From the cell containing the given text, extract its center point as (x, y) coordinate. 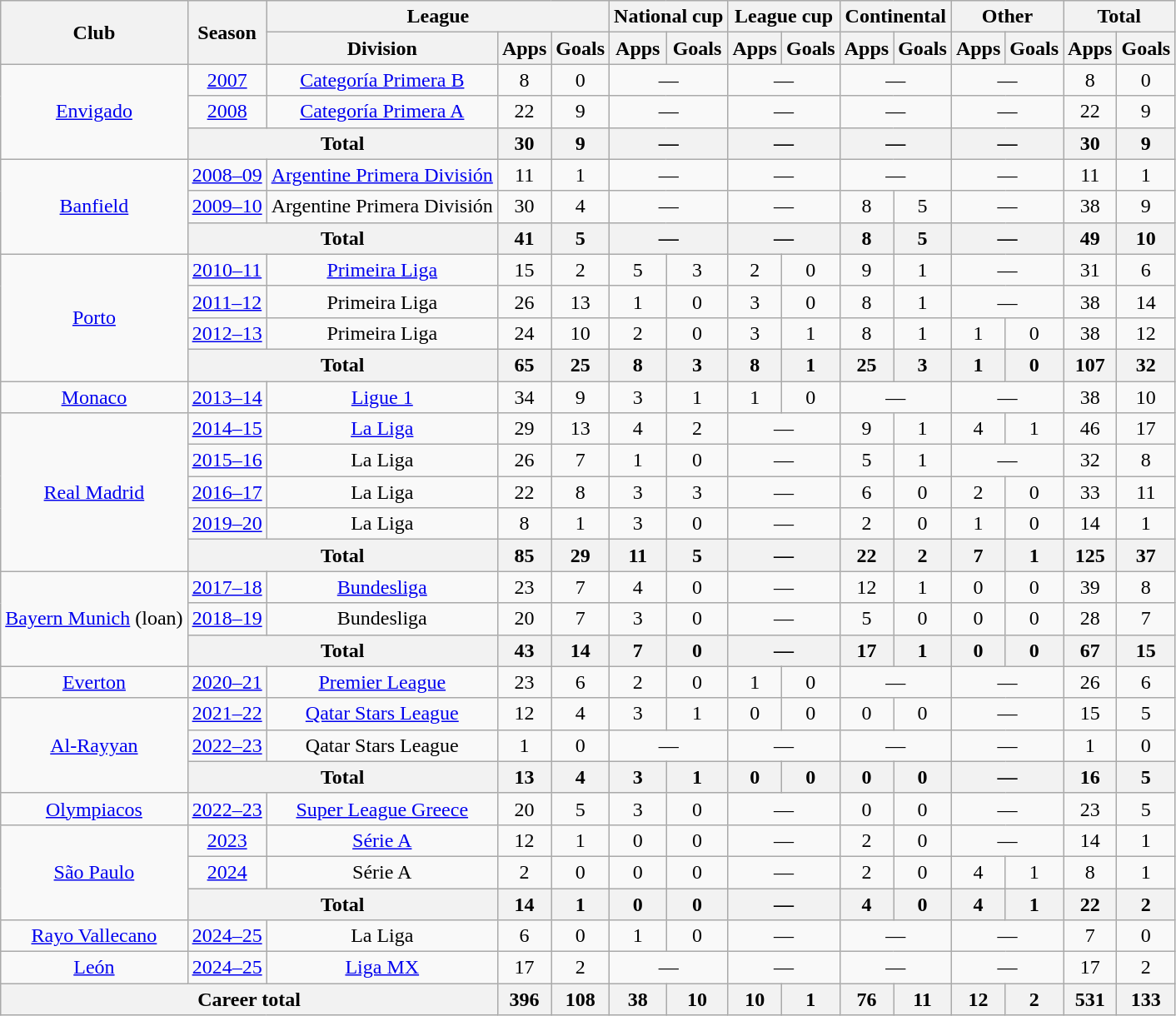
Al-Rayyan (94, 745)
Monaco (94, 397)
531 (1090, 999)
2017–18 (227, 587)
Super League Greece (381, 809)
Envigado (94, 112)
2020–21 (227, 682)
76 (866, 999)
Banfield (94, 207)
43 (524, 650)
39 (1090, 587)
107 (1090, 365)
Career total (250, 999)
16 (1090, 777)
Other (1007, 17)
24 (524, 333)
Bayern Munich (loan) (94, 619)
85 (524, 555)
Division (381, 48)
133 (1146, 999)
Season (227, 32)
2015–16 (227, 461)
Ligue 1 (381, 397)
31 (1090, 270)
National cup (669, 17)
125 (1090, 555)
34 (524, 397)
Premier League (381, 682)
Club (94, 32)
108 (581, 999)
37 (1146, 555)
Liga MX (381, 968)
Continental (895, 17)
2009–10 (227, 207)
2014–15 (227, 429)
2007 (227, 80)
46 (1090, 429)
65 (524, 365)
Porto (94, 317)
2008 (227, 112)
28 (1090, 619)
León (94, 968)
2012–13 (227, 333)
49 (1090, 238)
33 (1090, 492)
2018–19 (227, 619)
2008–09 (227, 175)
2021–22 (227, 714)
Real Madrid (94, 492)
2023 (227, 840)
2013–14 (227, 397)
2010–11 (227, 270)
League cup (784, 17)
League (438, 17)
Categoría Primera A (381, 112)
67 (1090, 650)
41 (524, 238)
Rayo Vallecano (94, 936)
Everton (94, 682)
Categoría Primera B (381, 80)
2024 (227, 872)
2019–20 (227, 524)
São Paulo (94, 872)
2011–12 (227, 301)
Olympiacos (94, 809)
396 (524, 999)
2016–17 (227, 492)
